Provide the (x, y) coordinate of the cell's center where the given text is located.  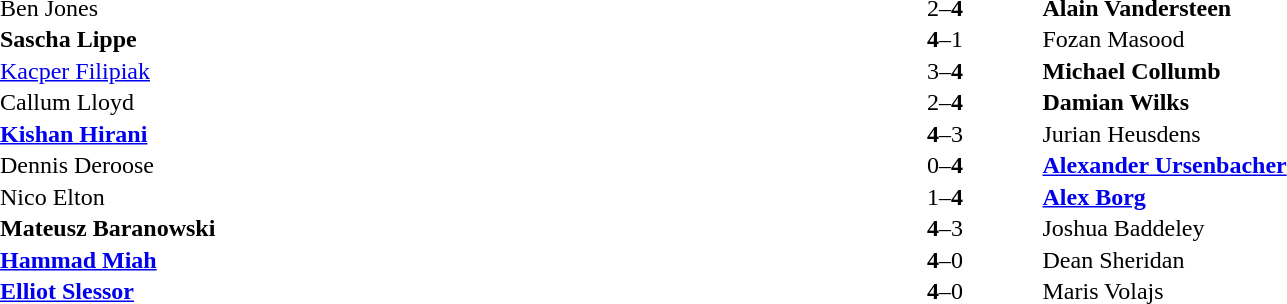
4–0 (944, 260)
4–1 (944, 39)
3–4 (944, 71)
1–4 (944, 197)
2–4 (944, 103)
0–4 (944, 165)
